Determine the (x, y) coordinate at the center of the cell enclosing the given text.  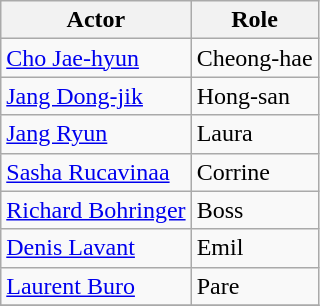
Pare (254, 286)
Jang Ryun (96, 134)
Denis Lavant (96, 248)
Jang Dong-jik (96, 96)
Hong-san (254, 96)
Corrine (254, 172)
Laurent Buro (96, 286)
Emil (254, 248)
Cheong-hae (254, 58)
Role (254, 20)
Actor (96, 20)
Richard Bohringer (96, 210)
Cho Jae-hyun (96, 58)
Boss (254, 210)
Laura (254, 134)
Sasha Rucavinaa (96, 172)
